Capture the cell that displays the provided text and extract its [X, Y] central coordinate. 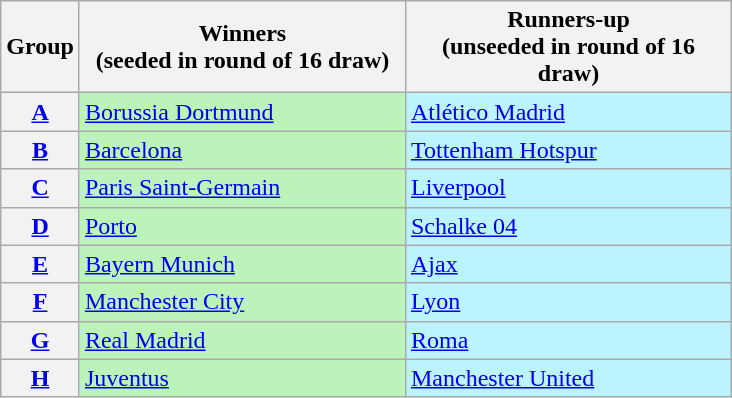
A [40, 112]
Porto [242, 226]
Schalke 04 [568, 226]
E [40, 264]
G [40, 340]
Manchester United [568, 378]
C [40, 188]
Real Madrid [242, 340]
Bayern Munich [242, 264]
Manchester City [242, 302]
Liverpool [568, 188]
Winners(seeded in round of 16 draw) [242, 47]
Tottenham Hotspur [568, 150]
B [40, 150]
Borussia Dortmund [242, 112]
Lyon [568, 302]
Ajax [568, 264]
F [40, 302]
Group [40, 47]
D [40, 226]
H [40, 378]
Paris Saint-Germain [242, 188]
Juventus [242, 378]
Barcelona [242, 150]
Atlético Madrid [568, 112]
Roma [568, 340]
Runners-up(unseeded in round of 16 draw) [568, 47]
